Return the [X, Y] coordinate for the center point of the cell that contains the specified text.  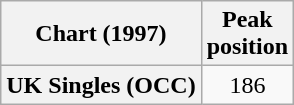
UK Singles (OCC) [101, 85]
Chart (1997) [101, 34]
Peakposition [247, 34]
186 [247, 85]
